Capture the cell that displays the provided text and extract its [X, Y] central coordinate. 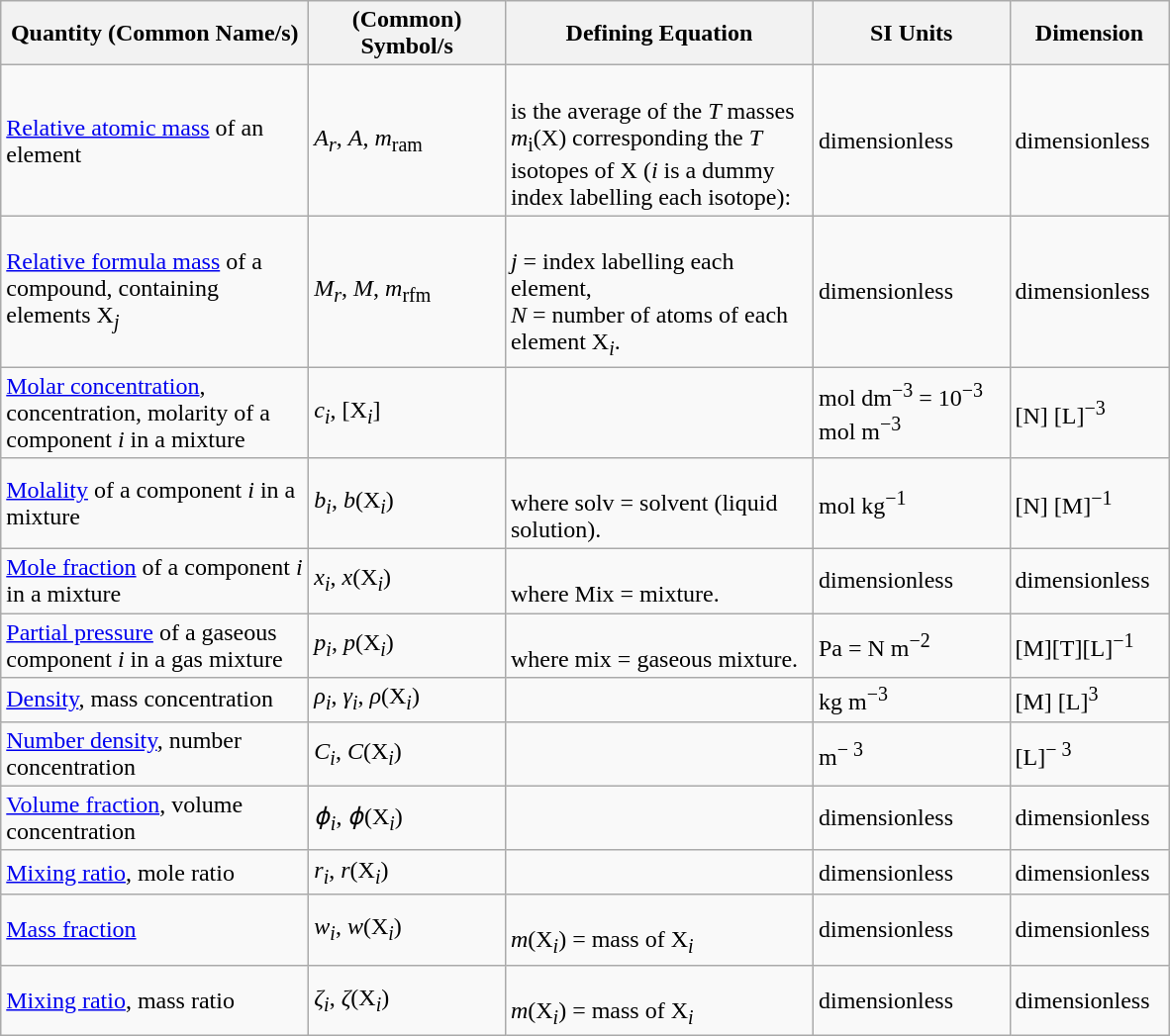
Number density, number concentration [154, 754]
Density, mass concentration [154, 701]
where Mix = mixture. [659, 582]
Mass fraction [154, 930]
[N] [M]−1 [1089, 504]
xi, x(Xi) [408, 582]
Molality of a component i in a mixture [154, 504]
Ar, A, mram [408, 141]
Quantity (Common Name/s) [154, 34]
Mole fraction of a component i in a mixture [154, 582]
ϕi, ϕ(Xi) [408, 817]
Relative formula mass of a compound, containing elements Xj [154, 291]
where mix = gaseous mixture. [659, 645]
Ci, C(Xi) [408, 754]
ci, [Xi] [408, 412]
Defining Equation [659, 34]
Pa = N m−2 [911, 645]
(Common) Symbol/s [408, 34]
ri, r(Xi) [408, 872]
Relative atomic mass of an element [154, 141]
Molar concentration, concentration, molarity of a component i in a mixture [154, 412]
mol kg−1 [911, 504]
[N] [L]−3 [1089, 412]
where solv = solvent (liquid solution). [659, 504]
is the average of the T masses mi(X) corresponding the T isotopes of X (i is a dummy index labelling each isotope): [659, 141]
ρi, γi, ρ(Xi) [408, 701]
Mr, M, mrfm [408, 291]
[M] [L]3 [1089, 701]
mol dm−3 = 10−3 mol m−3 [911, 412]
SI Units [911, 34]
Partial pressure of a gaseous component i in a gas mixture [154, 645]
Mixing ratio, mass ratio [154, 999]
Volume fraction, volume concentration [154, 817]
wi, w(Xi) [408, 930]
[L]− 3 [1089, 754]
Mixing ratio, mole ratio [154, 872]
bi, b(Xi) [408, 504]
m− 3 [911, 754]
Dimension [1089, 34]
[M][T][L]−1 [1089, 645]
pi, p(Xi) [408, 645]
ζi, ζ(Xi) [408, 999]
j = index labelling each element, N = number of atoms of each element Xi. [659, 291]
kg m−3 [911, 701]
